Return the [x, y] coordinate for the center point of the cell that contains the specified text.  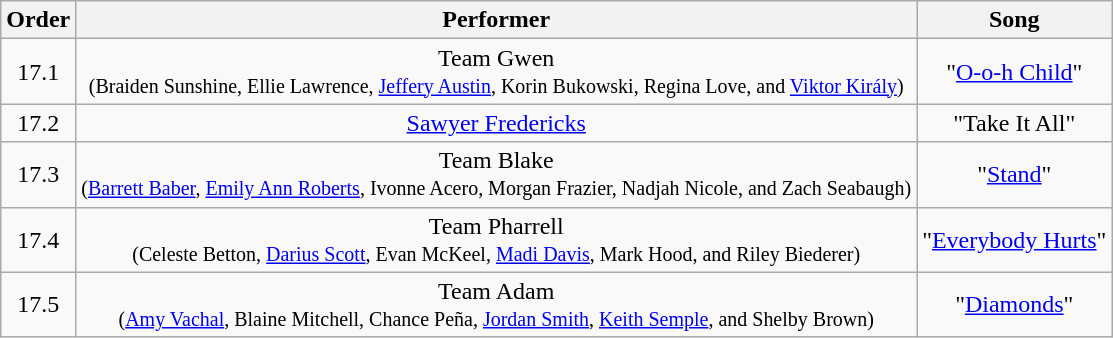
"O-o-h Child" [1014, 72]
"Diamonds" [1014, 304]
Song [1014, 20]
Team Adam(Amy Vachal, Blaine Mitchell, Chance Peña, Jordan Smith, Keith Semple, and Shelby Brown) [496, 304]
"Everybody Hurts" [1014, 240]
"Stand" [1014, 174]
Order [38, 20]
Performer [496, 20]
Team Gwen (Braiden Sunshine, Ellie Lawrence, Jeffery Austin, Korin Bukowski, Regina Love, and Viktor Király) [496, 72]
17.1 [38, 72]
"Take It All" [1014, 123]
Team Blake (Barrett Baber, Emily Ann Roberts, Ivonne Acero, Morgan Frazier, Nadjah Nicole, and Zach Seabaugh) [496, 174]
17.2 [38, 123]
Team Pharrell (Celeste Betton, Darius Scott, Evan McKeel, Madi Davis, Mark Hood, and Riley Biederer) [496, 240]
17.4 [38, 240]
17.3 [38, 174]
17.5 [38, 304]
Sawyer Fredericks [496, 123]
